Output the (X, Y) coordinate of the center of the cell containing the given text.  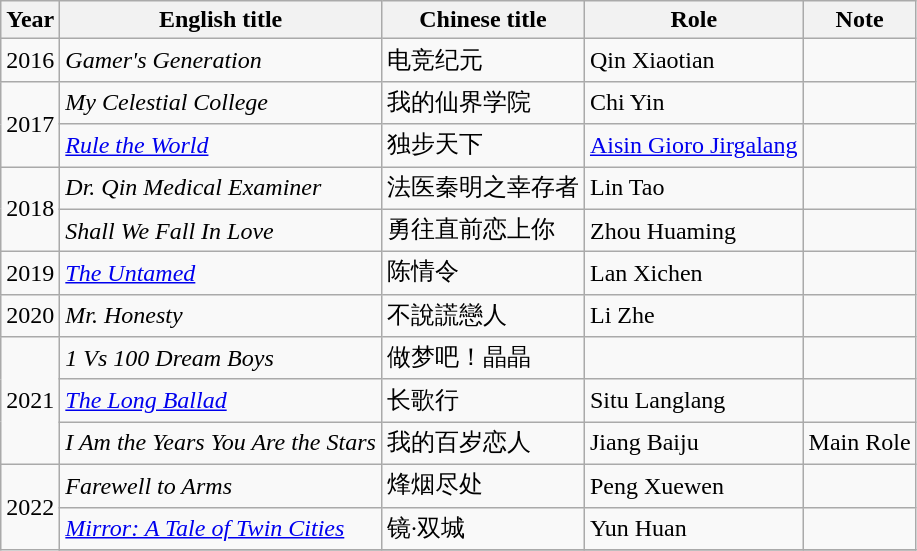
Gamer's Generation (221, 60)
Main Role (860, 444)
The Long Ballad (221, 400)
我的百岁恋人 (482, 444)
Note (860, 20)
2016 (30, 60)
法医秦明之幸存者 (482, 188)
I Am the Years You Are the Stars (221, 444)
陈情令 (482, 274)
独步天下 (482, 146)
Chi Yin (694, 102)
Chinese title (482, 20)
2019 (30, 274)
Dr. Qin Medical Examiner (221, 188)
Jiang Baiju (694, 444)
Shall We Fall In Love (221, 230)
Li Zhe (694, 316)
做梦吧！晶晶 (482, 358)
烽烟尽处 (482, 486)
2021 (30, 401)
长歌行 (482, 400)
Farewell to Arms (221, 486)
Lan Xichen (694, 274)
Role (694, 20)
2018 (30, 208)
The Untamed (221, 274)
2022 (30, 506)
Mr. Honesty (221, 316)
Rule the World (221, 146)
1 Vs 100 Dream Boys (221, 358)
不說謊戀人 (482, 316)
Qin Xiaotian (694, 60)
My Celestial College (221, 102)
2020 (30, 316)
我的仙界学院 (482, 102)
Situ Langlang (694, 400)
电竞纪元 (482, 60)
勇往直前恋上你 (482, 230)
镜·双城 (482, 528)
2017 (30, 124)
Zhou Huaming (694, 230)
Mirror: A Tale of Twin Cities (221, 528)
Lin Tao (694, 188)
English title (221, 20)
Year (30, 20)
Yun Huan (694, 528)
Aisin Gioro Jirgalang (694, 146)
Peng Xuewen (694, 486)
